Identify which cell holds the provided text, then report its (x, y) central coordinate. 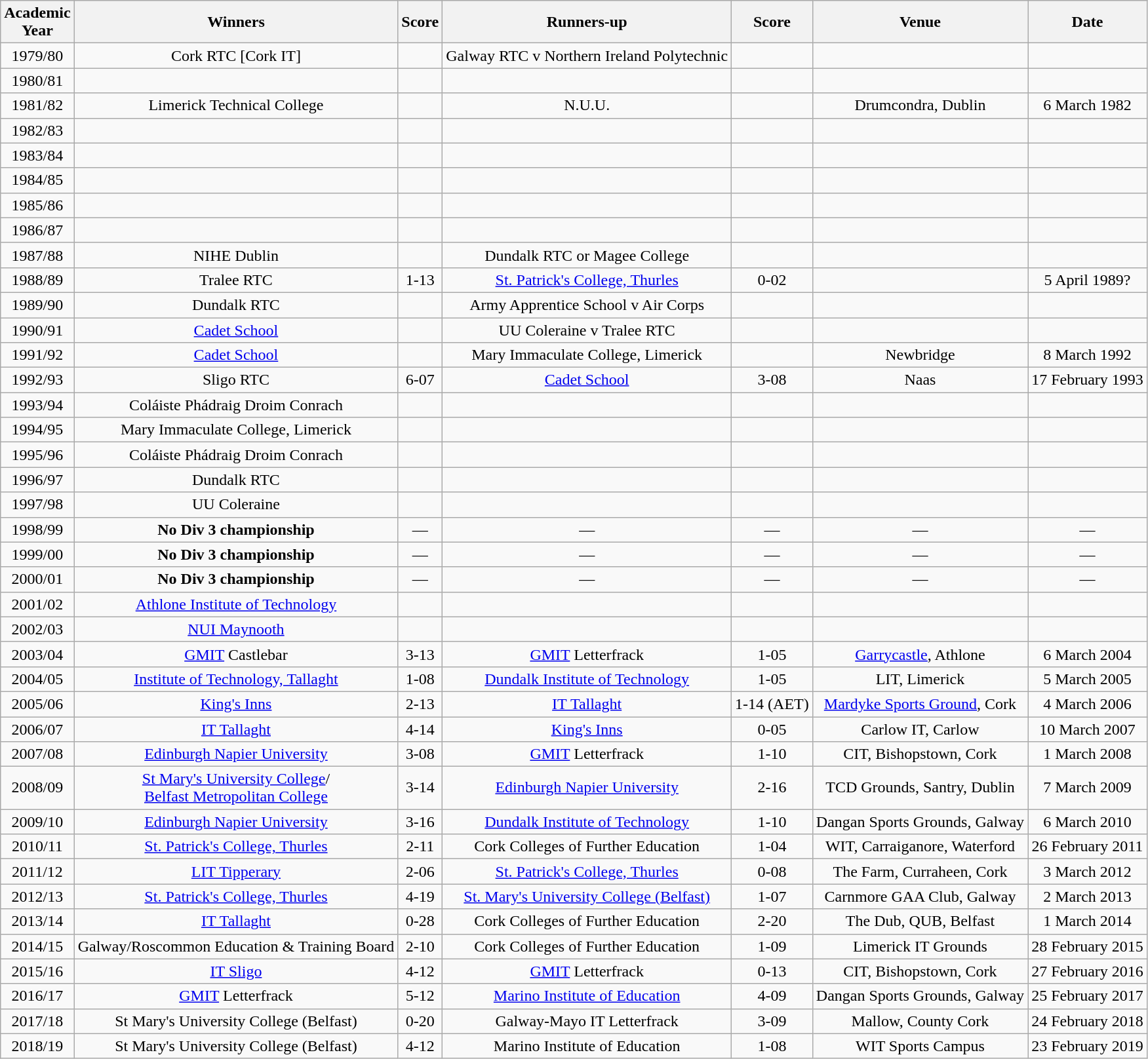
Mardyke Sports Ground, Cork (920, 704)
2002/03 (37, 629)
TCD Grounds, Santry, Dublin (920, 788)
2018/19 (37, 1046)
Date (1088, 22)
1989/90 (37, 305)
2008/09 (37, 788)
GMIT Castlebar (236, 654)
The Farm, Curraheen, Cork (920, 872)
10 March 2007 (1088, 729)
6-07 (420, 380)
Newbridge (920, 355)
Winners (236, 22)
Drumcondra, Dublin (920, 106)
28 February 2015 (1088, 946)
Venue (920, 22)
3-16 (420, 822)
2004/05 (37, 679)
5-12 (420, 996)
IT Sligo (236, 971)
0-13 (772, 971)
Cork RTC [Cork IT] (236, 56)
Sligo RTC (236, 380)
1999/00 (37, 554)
N.U.U. (587, 106)
Galway/Roscommon Education & Training Board (236, 946)
Runners-up (587, 22)
1986/87 (37, 230)
2000/01 (37, 579)
1-09 (772, 946)
5 April 1989? (1088, 280)
5 March 2005 (1088, 679)
AcademicYear (37, 22)
Athlone Institute of Technology (236, 604)
2 March 2013 (1088, 896)
1 March 2014 (1088, 921)
Tralee RTC (236, 280)
LIT, Limerick (920, 679)
27 February 2016 (1088, 971)
3-13 (420, 654)
2014/15 (37, 946)
Carlow IT, Carlow (920, 729)
6 March 2010 (1088, 822)
0-20 (420, 1021)
7 March 2009 (1088, 788)
Limerick Technical College (236, 106)
2007/08 (37, 754)
Carnmore GAA Club, Galway (920, 896)
1991/92 (37, 355)
Institute of Technology, Tallaght (236, 679)
2013/14 (37, 921)
St Mary's University College/Belfast Metropolitan College (236, 788)
LIT Tipperary (236, 872)
25 February 2017 (1088, 996)
3-09 (772, 1021)
2-20 (772, 921)
2001/02 (37, 604)
Galway RTC v Northern Ireland Polytechnic (587, 56)
2005/06 (37, 704)
2003/04 (37, 654)
2011/12 (37, 872)
26 February 2011 (1088, 847)
The Dub, QUB, Belfast (920, 921)
2015/16 (37, 971)
2-16 (772, 788)
2012/13 (37, 896)
1994/95 (37, 430)
2006/07 (37, 729)
NUI Maynooth (236, 629)
1996/97 (37, 480)
2-11 (420, 847)
2010/11 (37, 847)
0-28 (420, 921)
1979/80 (37, 56)
1-14 (AET) (772, 704)
0-08 (772, 872)
4-14 (420, 729)
2-13 (420, 704)
1995/96 (37, 455)
4 March 2006 (1088, 704)
17 February 1993 (1088, 380)
1992/93 (37, 380)
1985/86 (37, 205)
1997/98 (37, 505)
WIT Sports Campus (920, 1046)
1983/84 (37, 155)
3-14 (420, 788)
1982/83 (37, 130)
1-13 (420, 280)
Garrycastle, Athlone (920, 654)
1998/99 (37, 529)
3 March 2012 (1088, 872)
NIHE Dublin (236, 255)
WIT, Carraiganore, Waterford (920, 847)
2-10 (420, 946)
Dundalk RTC or Magee College (587, 255)
Naas (920, 380)
2016/17 (37, 996)
1990/91 (37, 330)
1984/85 (37, 180)
1981/82 (37, 106)
1988/89 (37, 280)
1993/94 (37, 405)
24 February 2018 (1088, 1021)
Galway-Mayo IT Letterfrack (587, 1021)
1 March 2008 (1088, 754)
6 March 2004 (1088, 654)
2009/10 (37, 822)
4-09 (772, 996)
23 February 2019 (1088, 1046)
Limerick IT Grounds (920, 946)
2017/18 (37, 1021)
6 March 1982 (1088, 106)
UU Coleraine v Tralee RTC (587, 330)
Army Apprentice School v Air Corps (587, 305)
2-06 (420, 872)
0-02 (772, 280)
1-04 (772, 847)
1987/88 (37, 255)
UU Coleraine (236, 505)
0-05 (772, 729)
4-19 (420, 896)
St. Mary's University College (Belfast) (587, 896)
8 March 1992 (1088, 355)
Mallow, County Cork (920, 1021)
1980/81 (37, 81)
1-07 (772, 896)
